For the text-containing cell, return its midpoint in [X, Y] coordinate format. 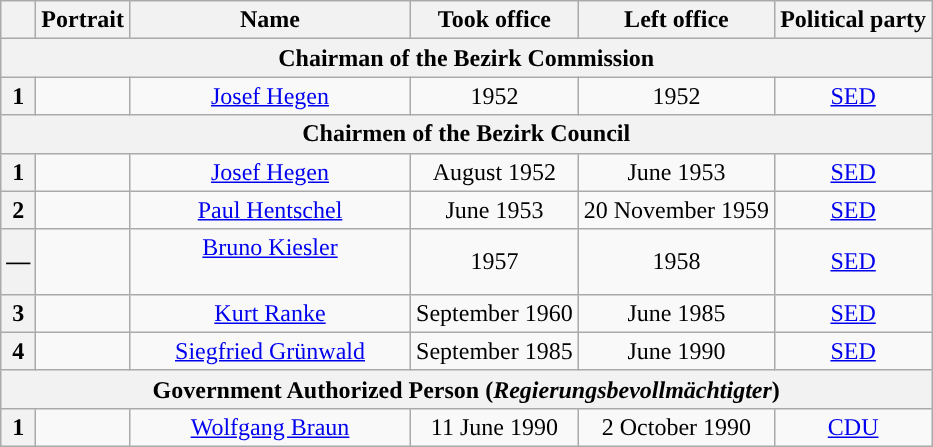
Took office [495, 20]
Bruno Kiesler [270, 262]
Political party [854, 20]
20 November 1959 [676, 210]
September 1960 [495, 313]
Paul Hentschel [270, 210]
4 [18, 351]
Siegfried Grünwald [270, 351]
Government Authorized Person (Regierungsbevollmächtigter) [466, 389]
June 1985 [676, 313]
Chairmen of the Bezirk Council [466, 134]
1957 [495, 262]
Kurt Ranke [270, 313]
2 [18, 210]
11 June 1990 [495, 427]
3 [18, 313]
Chairman of the Bezirk Commission [466, 58]
September 1985 [495, 351]
Wolfgang Braun [270, 427]
Name [270, 20]
2 October 1990 [676, 427]
Portrait [83, 20]
August 1952 [495, 172]
Left office [676, 20]
June 1990 [676, 351]
— [18, 262]
1958 [676, 262]
CDU [854, 427]
